Extract the (X, Y) coordinate from the center of the cell holding the provided text.  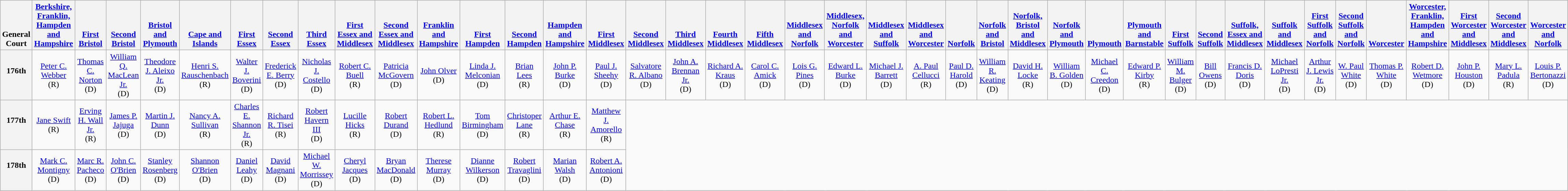
Robert Durand(D) (396, 125)
Second Essex (280, 25)
Francis D. Doris(D) (1245, 75)
Fifth Middlesex (765, 25)
Daniel Leahy(D) (246, 170)
Edward P. Kirby(R) (1145, 75)
Louis P. Bertonazzi(D) (1548, 75)
Second Suffolk (1210, 25)
Middlesex and Norfolk (805, 25)
Fourth Middlesex (725, 25)
Martin J. Dunn(D) (160, 125)
Jane Swift(R) (53, 125)
William B. Golden(D) (1067, 75)
Cape and Islands (205, 25)
Christoper Lane(R) (524, 125)
Michael J. Barrett(D) (886, 75)
Second Suffolk and Norfolk (1351, 25)
Bryan MacDonald(D) (396, 170)
Worcester (1386, 25)
Second Middlesex (646, 25)
Arthur E. Chase(R) (565, 125)
Thomas P. White(D) (1386, 75)
William Q. MacLean Jr.(D) (124, 75)
John P. Houston(D) (1469, 75)
Second Hampden (524, 25)
Plymouth and Barnstable (1145, 25)
Patricia McGovern(D) (396, 75)
Lucille Hicks(R) (355, 125)
James P. Jajuga(D) (124, 125)
Robert L. Hedlund(R) (439, 125)
Mark C. Montigny(D) (53, 170)
Lois G. Pines(D) (805, 75)
First Essex (246, 25)
First Worcester and Middlesex (1469, 25)
Salvatore R. Albano(D) (646, 75)
Michael C. Creedon(D) (1104, 75)
First Hampden (483, 25)
Plymouth (1104, 25)
Franklin and Hampshire (439, 25)
Henri S. Rauschenbach(R) (205, 75)
178th (16, 170)
Nancy A. Sullivan(R) (205, 125)
Paul J. Sheehy(D) (606, 75)
Robert D. Wetmore(D) (1428, 75)
Edward L. Burke(D) (845, 75)
Peter C. Webber(R) (53, 75)
David Magnani(D) (280, 170)
John Olver(D) (439, 75)
Nicholas J. Costello(D) (316, 75)
Paul D. Harold(D) (962, 75)
Worcester and Norfolk (1548, 25)
First Middlesex (606, 25)
Tom Birmingham(D) (483, 125)
Erving H. Wall Jr.(R) (91, 125)
Cheryl Jacques(D) (355, 170)
Second Bristol (124, 25)
Robert A. Antonioni(D) (606, 170)
Berkshire, Franklin, Hampden and Hampshire (53, 25)
First Essex and Middlesex (355, 25)
Dianne Wilkerson(D) (483, 170)
Carol C. Amick(D) (765, 75)
William M. Bulger(D) (1181, 75)
David H. Locke(R) (1028, 75)
Marc R. Pacheco(D) (91, 170)
Robert C. Buell(R) (355, 75)
Norfolk and Plymouth (1067, 25)
Matthew J. Amorello(R) (606, 125)
Robert Travaglini(D) (524, 170)
Richard R. Tisei(R) (280, 125)
Theodore J. Aleixo Jr.(D) (160, 75)
John C. O'Brien(D) (124, 170)
Frederick E. Berry(D) (280, 75)
First Suffolk and Norfolk (1320, 25)
Richard A. Kraus(D) (725, 75)
Third Middlesex (686, 25)
W. Paul White(D) (1351, 75)
Mary L. Padula(R) (1508, 75)
176th (16, 75)
Arthur J. Lewis Jr.(D) (1320, 75)
Middlesex and Worcester (926, 25)
William R. Keating(D) (992, 75)
Linda J. Melconian(D) (483, 75)
Brian Lees(R) (524, 75)
Michael LoPresti Jr.(D) (1284, 75)
Middlesex and Suffolk (886, 25)
Worcester, Franklin, Hampden and Hampshire (1428, 25)
Michael W. Morrissey(D) (316, 170)
Marian Walsh(D) (565, 170)
Suffolk, Essex and Middlesex (1245, 25)
First Suffolk (1181, 25)
Shannon O'Brien(D) (205, 170)
Bill Owens(D) (1210, 75)
Stanley Rosenberg(D) (160, 170)
Norfolk and Bristol (992, 25)
Walter J. Boverini(D) (246, 75)
Bristol and Plymouth (160, 25)
John P. Burke(D) (565, 75)
Thomas C. Norton(D) (91, 75)
John A. Brennan Jr.(D) (686, 75)
General Court (16, 25)
Second Worcester and Middlesex (1508, 25)
A. Paul Cellucci(R) (926, 75)
Charles E. Shannon Jr.(R) (246, 125)
Therese Murray(D) (439, 170)
First Bristol (91, 25)
Middlesex, Norfolk and Worcester (845, 25)
Suffolk and Middlesex (1284, 25)
Second Essex and Middlesex (396, 25)
Robert Havern III(D) (316, 125)
Third Essex (316, 25)
Norfolk, Bristol and Middlesex (1028, 25)
Norfolk (962, 25)
177th (16, 125)
Hampden and Hampshire (565, 25)
